Identify which cell holds the provided text, then report its [x, y] central coordinate. 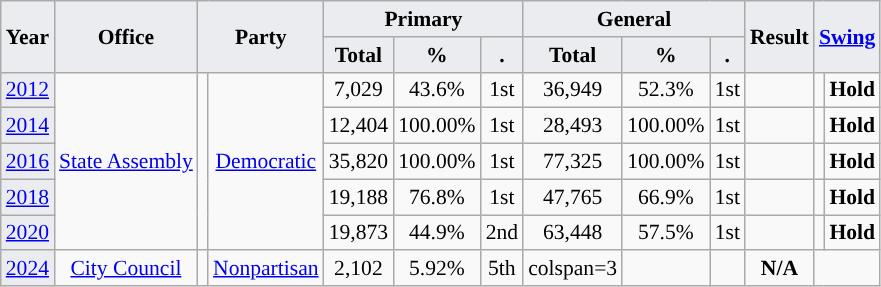
City Council [126, 269]
47,765 [572, 197]
44.9% [436, 233]
Democratic [266, 161]
General [634, 19]
7,029 [358, 90]
66.9% [666, 197]
2020 [28, 233]
76.8% [436, 197]
Swing [848, 36]
19,188 [358, 197]
52.3% [666, 90]
2024 [28, 269]
2,102 [358, 269]
2014 [28, 126]
State Assembly [126, 161]
N/A [780, 269]
2012 [28, 90]
36,949 [572, 90]
colspan=3 [572, 269]
5th [502, 269]
5.92% [436, 269]
77,325 [572, 162]
2nd [502, 233]
43.6% [436, 90]
Office [126, 36]
12,404 [358, 126]
28,493 [572, 126]
Year [28, 36]
Result [780, 36]
35,820 [358, 162]
Nonpartisan [266, 269]
Primary [424, 19]
57.5% [666, 233]
19,873 [358, 233]
2016 [28, 162]
2018 [28, 197]
63,448 [572, 233]
Party [261, 36]
